Search for the cell housing the specified text and yield its [x, y] center coordinate. 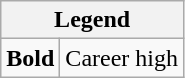
Legend [92, 20]
Bold [30, 58]
Career high [122, 58]
